Provide the (X, Y) coordinate of the cell's center where the given text is located.  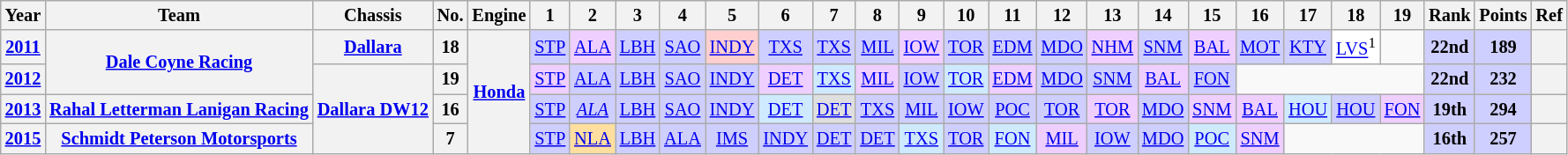
5 (732, 15)
LVS1 (1356, 48)
3 (638, 15)
Year (23, 15)
Honda (499, 92)
IMS (732, 138)
294 (1503, 109)
Ref (1549, 15)
6 (785, 15)
Rank (1450, 15)
8 (877, 15)
Dale Coyne Racing (179, 62)
NHM (1113, 48)
4 (683, 15)
Dallara (373, 48)
17 (1308, 15)
12 (1062, 15)
No. (451, 15)
Team (179, 15)
2011 (23, 48)
Schmidt Peterson Motorsports (179, 138)
257 (1503, 138)
19th (1450, 109)
16th (1450, 138)
232 (1503, 79)
2 (593, 15)
NLA (593, 138)
Dallara DW12 (373, 109)
14 (1162, 15)
13 (1113, 15)
Chassis (373, 15)
11 (1012, 15)
2013 (23, 109)
9 (922, 15)
189 (1503, 48)
15 (1212, 15)
2015 (23, 138)
1 (550, 15)
10 (966, 15)
KTY (1308, 48)
MOT (1259, 48)
Rahal Letterman Lanigan Racing (179, 109)
Points (1503, 15)
2012 (23, 79)
Engine (499, 15)
